Pinpoint the cell where the given text exists, returning its [x, y] midpoint coordinate. 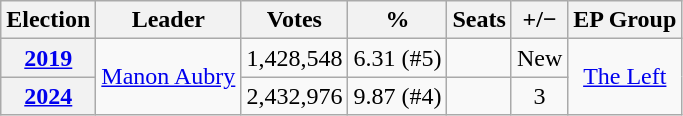
Leader [168, 20]
Manon Aubry [168, 77]
EP Group [625, 20]
The Left [625, 77]
Election [48, 20]
2,432,976 [294, 96]
6.31 (#5) [398, 58]
1,428,548 [294, 58]
Votes [294, 20]
9.87 (#4) [398, 96]
2019 [48, 58]
3 [539, 96]
New [539, 58]
+/− [539, 20]
% [398, 20]
Seats [479, 20]
2024 [48, 96]
